Identify which cell holds the provided text, then report its (x, y) central coordinate. 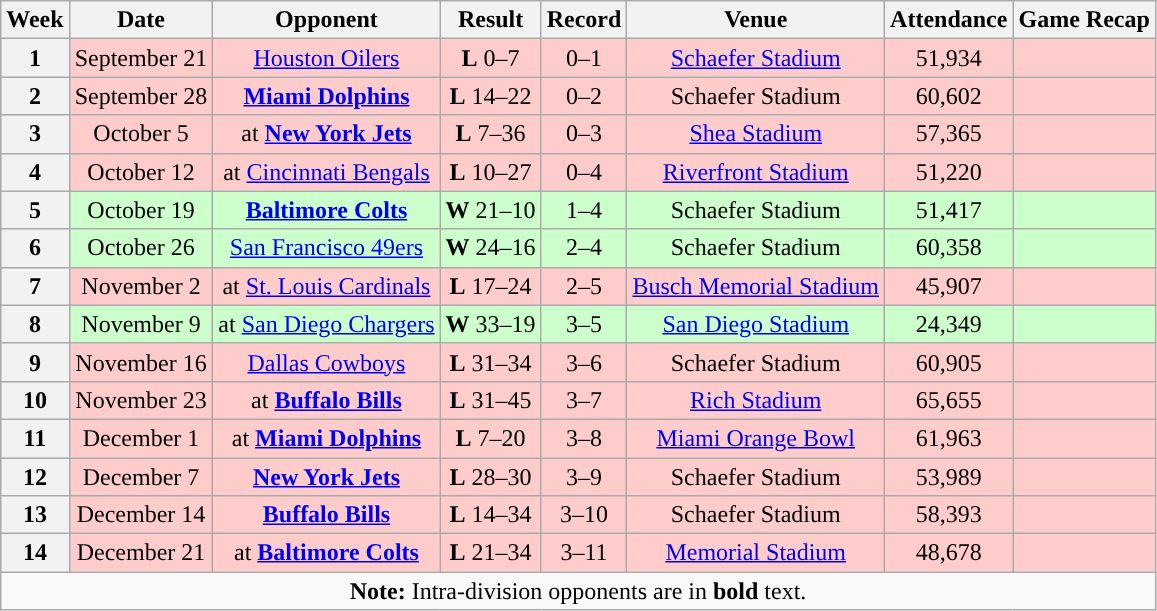
60,358 (949, 248)
51,417 (949, 210)
November 16 (141, 362)
at Cincinnati Bengals (326, 172)
57,365 (949, 134)
2–5 (584, 286)
September 28 (141, 96)
L 0–7 (490, 58)
at Baltimore Colts (326, 553)
San Francisco 49ers (326, 248)
2–4 (584, 248)
4 (35, 172)
65,655 (949, 400)
L 21–34 (490, 553)
W 21–10 (490, 210)
at Buffalo Bills (326, 400)
6 (35, 248)
5 (35, 210)
L 7–20 (490, 438)
60,905 (949, 362)
L 10–27 (490, 172)
Houston Oilers (326, 58)
New York Jets (326, 477)
December 1 (141, 438)
L 17–24 (490, 286)
Opponent (326, 20)
October 5 (141, 134)
Venue (756, 20)
48,678 (949, 553)
L 31–45 (490, 400)
Date (141, 20)
45,907 (949, 286)
L 14–34 (490, 515)
Note: Intra-division opponents are in bold text. (578, 591)
Riverfront Stadium (756, 172)
0–4 (584, 172)
61,963 (949, 438)
3–8 (584, 438)
3–6 (584, 362)
2 (35, 96)
Busch Memorial Stadium (756, 286)
Dallas Cowboys (326, 362)
51,934 (949, 58)
Record (584, 20)
at New York Jets (326, 134)
1 (35, 58)
3–11 (584, 553)
Shea Stadium (756, 134)
3–10 (584, 515)
24,349 (949, 324)
W 24–16 (490, 248)
11 (35, 438)
Rich Stadium (756, 400)
at San Diego Chargers (326, 324)
Week (35, 20)
October 26 (141, 248)
0–3 (584, 134)
7 (35, 286)
L 28–30 (490, 477)
53,989 (949, 477)
Buffalo Bills (326, 515)
Miami Orange Bowl (756, 438)
L 14–22 (490, 96)
13 (35, 515)
L 7–36 (490, 134)
October 12 (141, 172)
Game Recap (1084, 20)
60,602 (949, 96)
December 7 (141, 477)
November 9 (141, 324)
Memorial Stadium (756, 553)
12 (35, 477)
Result (490, 20)
Attendance (949, 20)
Miami Dolphins (326, 96)
Baltimore Colts (326, 210)
at Miami Dolphins (326, 438)
0–2 (584, 96)
0–1 (584, 58)
W 33–19 (490, 324)
9 (35, 362)
3 (35, 134)
3–5 (584, 324)
December 14 (141, 515)
8 (35, 324)
November 2 (141, 286)
September 21 (141, 58)
San Diego Stadium (756, 324)
November 23 (141, 400)
3–9 (584, 477)
51,220 (949, 172)
October 19 (141, 210)
10 (35, 400)
L 31–34 (490, 362)
1–4 (584, 210)
58,393 (949, 515)
14 (35, 553)
December 21 (141, 553)
3–7 (584, 400)
at St. Louis Cardinals (326, 286)
